Find where the given text appears and provide that cell's center as (X, Y) coordinate. 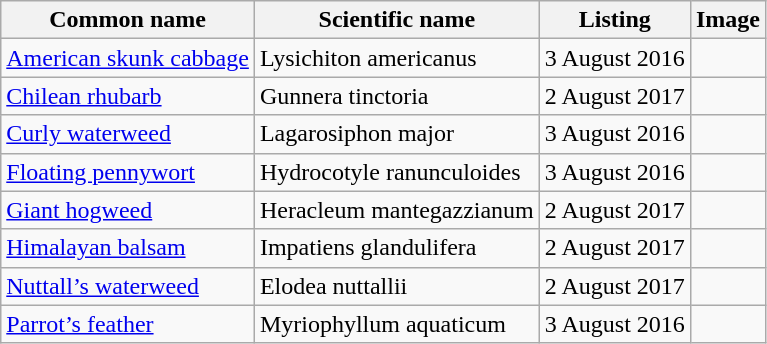
Common name (128, 20)
Heracleum mantegazzianum (396, 210)
Scientific name (396, 20)
Giant hogweed (128, 210)
Listing (614, 20)
Lagarosiphon major (396, 134)
Myriophyllum aquaticum (396, 324)
Nuttall’s waterweed (128, 286)
Gunnera tinctoria (396, 96)
Chilean rhubarb (128, 96)
Floating pennywort (128, 172)
Lysichiton americanus (396, 58)
Hydrocotyle ranunculoides (396, 172)
Elodea nuttallii (396, 286)
Parrot’s feather (128, 324)
Himalayan balsam (128, 248)
Image (728, 20)
Curly waterweed (128, 134)
Impatiens glandulifera (396, 248)
American skunk cabbage (128, 58)
